Determine the (X, Y) coordinate at the center of the cell enclosing the given text.  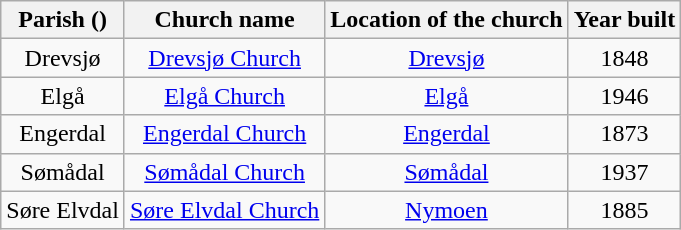
Nymoen (446, 210)
1885 (624, 210)
1946 (624, 96)
Søre Elvdal Church (224, 210)
Engerdal Church (224, 134)
1937 (624, 172)
Year built (624, 20)
1873 (624, 134)
1848 (624, 58)
Elgå Church (224, 96)
Location of the church (446, 20)
Church name (224, 20)
Sømådal Church (224, 172)
Søre Elvdal (63, 210)
Drevsjø Church (224, 58)
Parish () (63, 20)
